Locate the cell with the specified text and output its (x, y) center coordinate. 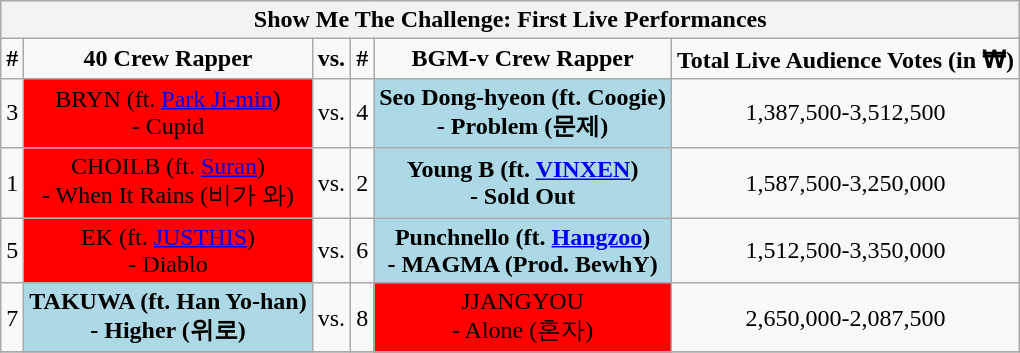
BRYN (ft. Park Ji-min) - Cupid (168, 113)
4 (362, 113)
40 Crew Rapper (168, 59)
2 (362, 183)
Punchnello (ft. Hangzoo)- MAGMA (Prod. BewhY) (523, 250)
1,587,500-3,250,000 (845, 183)
1,387,500-3,512,500 (845, 113)
Seo Dong-hyeon (ft. Coogie)- Problem (문제) (523, 113)
Total Live Audience Votes (in ₩) (845, 59)
8 (362, 318)
5 (12, 250)
BGM-v Crew Rapper (523, 59)
Young B (ft. VINXEN)- Sold Out (523, 183)
TAKUWA (ft. Han Yo-han)- Higher (위로) (168, 318)
7 (12, 318)
JJANGYOU - Alone (혼자) (523, 318)
1 (12, 183)
EK (ft. JUSTHIS)- Diablo (168, 250)
2,650,000-2,087,500 (845, 318)
Show Me The Challenge: First Live Performances (510, 20)
6 (362, 250)
3 (12, 113)
CHOILB (ft. Suran)- When It Rains (비가 와) (168, 183)
1,512,500-3,350,000 (845, 250)
